Pinpoint the cell where the given text exists, returning its (X, Y) midpoint coordinate. 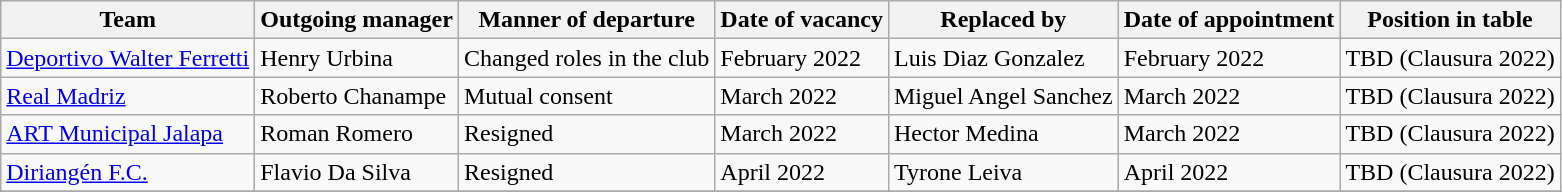
Tyrone Leiva (1003, 172)
Position in table (1450, 20)
Date of vacancy (802, 20)
Mutual consent (586, 96)
Diriangén F.C. (128, 172)
Date of appointment (1229, 20)
Henry Urbina (357, 58)
Manner of departure (586, 20)
Team (128, 20)
Real Madriz (128, 96)
Outgoing manager (357, 20)
Roberto Chanampe (357, 96)
Hector Medina (1003, 134)
ART Municipal Jalapa (128, 134)
Changed roles in the club (586, 58)
Replaced by (1003, 20)
Deportivo Walter Ferretti (128, 58)
Flavio Da Silva (357, 172)
Roman Romero (357, 134)
Luis Diaz Gonzalez (1003, 58)
Miguel Angel Sanchez (1003, 96)
